From the cell containing the given text, extract its center point as (X, Y) coordinate. 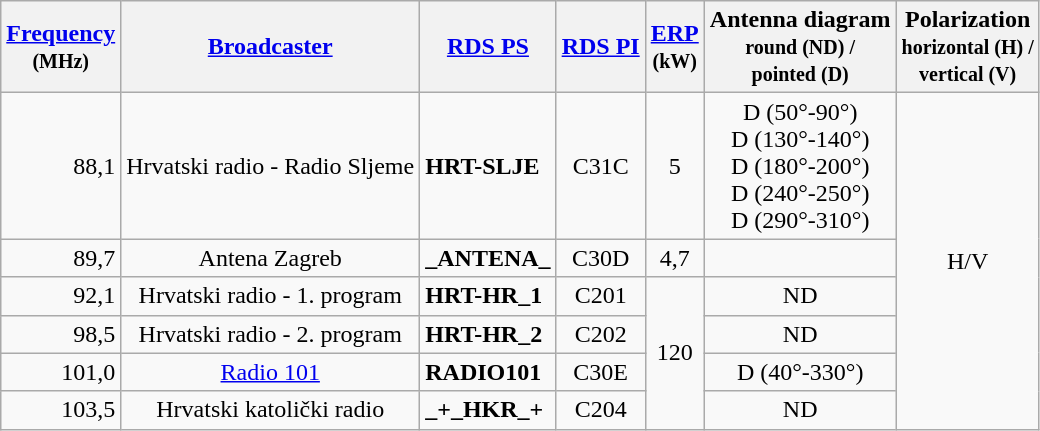
4,7 (674, 258)
RDS PI (600, 47)
C204 (600, 410)
RADIO101 (488, 372)
Antenna diagramround (ND) /pointed (D) (800, 47)
C30E (600, 372)
Radio 101 (270, 372)
D (40°-330°) (800, 372)
Polarizationhorizontal (H) /vertical (V) (968, 47)
Hrvatski radio - 1. program (270, 296)
Hrvatski katolički radio (270, 410)
103,5 (61, 410)
Hrvatski radio - Radio Sljeme (270, 166)
D (50°-90°) D (130°-140°) D (180°-200°) D (240°-250°) D (290°-310°) (800, 166)
C202 (600, 334)
88,1 (61, 166)
92,1 (61, 296)
HRT-HR_2 (488, 334)
C30D (600, 258)
Antena Zagreb (270, 258)
_ANTENA_ (488, 258)
HRT-HR_1 (488, 296)
Broadcaster (270, 47)
HRT-SLJE (488, 166)
89,7 (61, 258)
5 (674, 166)
C201 (600, 296)
98,5 (61, 334)
_+_HKR_+ (488, 410)
Frequency(MHz) (61, 47)
C31C (600, 166)
RDS PS (488, 47)
101,0 (61, 372)
Hrvatski radio - 2. program (270, 334)
120 (674, 353)
H/V (968, 261)
ERP(kW) (674, 47)
